Extract the (x, y) coordinate from the center of the cell holding the provided text.  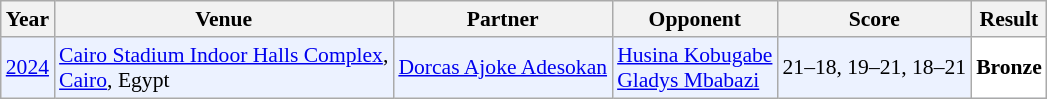
Dorcas Ajoke Adesokan (502, 68)
Result (1009, 19)
Partner (502, 19)
Husina Kobugabe Gladys Mbabazi (694, 68)
Year (28, 19)
Venue (224, 19)
21–18, 19–21, 18–21 (874, 68)
Bronze (1009, 68)
Opponent (694, 19)
Cairo Stadium Indoor Halls Complex,Cairo, Egypt (224, 68)
Score (874, 19)
2024 (28, 68)
